Output the [x, y] coordinate of the center of the cell containing the given text.  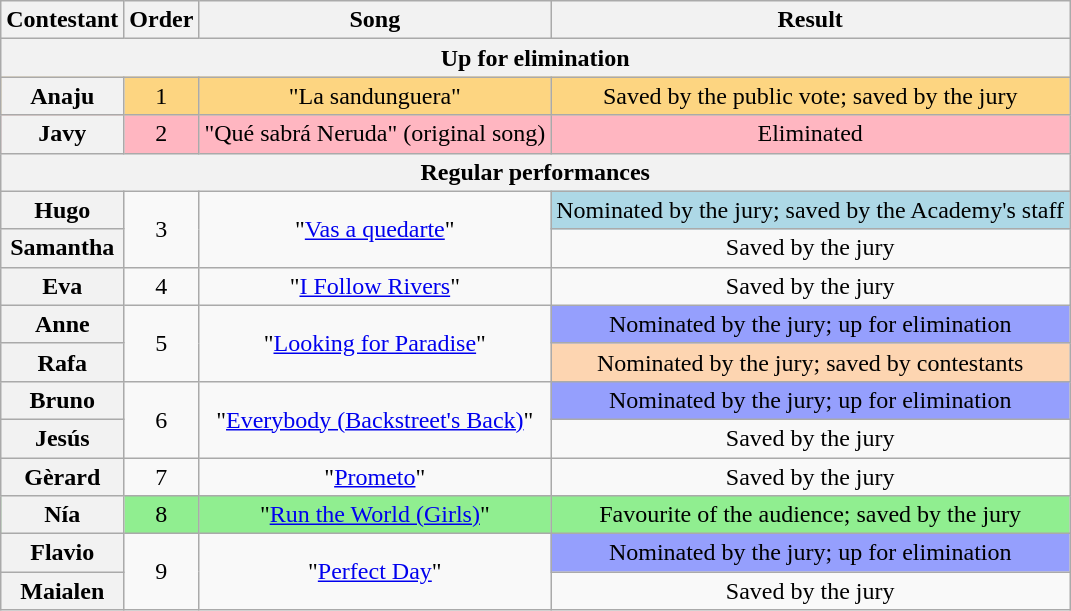
7 [162, 477]
Javy [62, 134]
Rafa [62, 362]
2 [162, 134]
Eva [62, 286]
Anaju [62, 96]
6 [162, 419]
Result [810, 20]
"Prometo" [375, 477]
Bruno [62, 400]
Order [162, 20]
Nominated by the jury; saved by contestants [810, 362]
Anne [62, 324]
Saved by the public vote; saved by the jury [810, 96]
Samantha [62, 248]
Nía [62, 515]
"Qué sabrá Neruda" (original song) [375, 134]
"Run the World (Girls)" [375, 515]
"Looking for Paradise" [375, 343]
Nominated by the jury; saved by the Academy's staff [810, 210]
Up for elimination [536, 58]
Jesús [62, 438]
9 [162, 572]
Hugo [62, 210]
"Perfect Day" [375, 572]
Contestant [62, 20]
Eliminated [810, 134]
Regular performances [536, 172]
Gèrard [62, 477]
"La sandunguera" [375, 96]
"Vas a quedarte" [375, 229]
1 [162, 96]
"I Follow Rivers" [375, 286]
3 [162, 229]
Favourite of the audience; saved by the jury [810, 515]
4 [162, 286]
Flavio [62, 553]
Maialen [62, 591]
Song [375, 20]
8 [162, 515]
5 [162, 343]
"Everybody (Backstreet's Back)" [375, 419]
